Extract the (x, y) coordinate from the center of the cell holding the provided text.  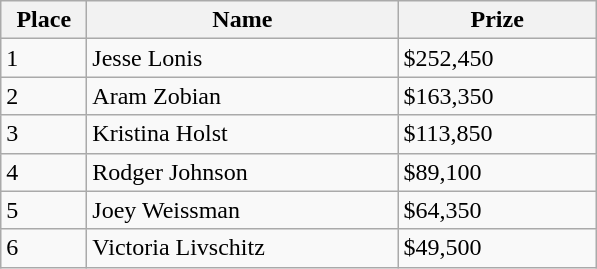
$252,450 (498, 58)
Victoria Livschitz (242, 248)
$49,500 (498, 248)
3 (44, 134)
4 (44, 172)
2 (44, 96)
Name (242, 20)
$89,100 (498, 172)
$113,850 (498, 134)
$163,350 (498, 96)
6 (44, 248)
Kristina Holst (242, 134)
1 (44, 58)
Prize (498, 20)
Rodger Johnson (242, 172)
Place (44, 20)
Aram Zobian (242, 96)
5 (44, 210)
Jesse Lonis (242, 58)
Joey Weissman (242, 210)
$64,350 (498, 210)
